Determine the (X, Y) coordinate at the center of the cell enclosing the given text.  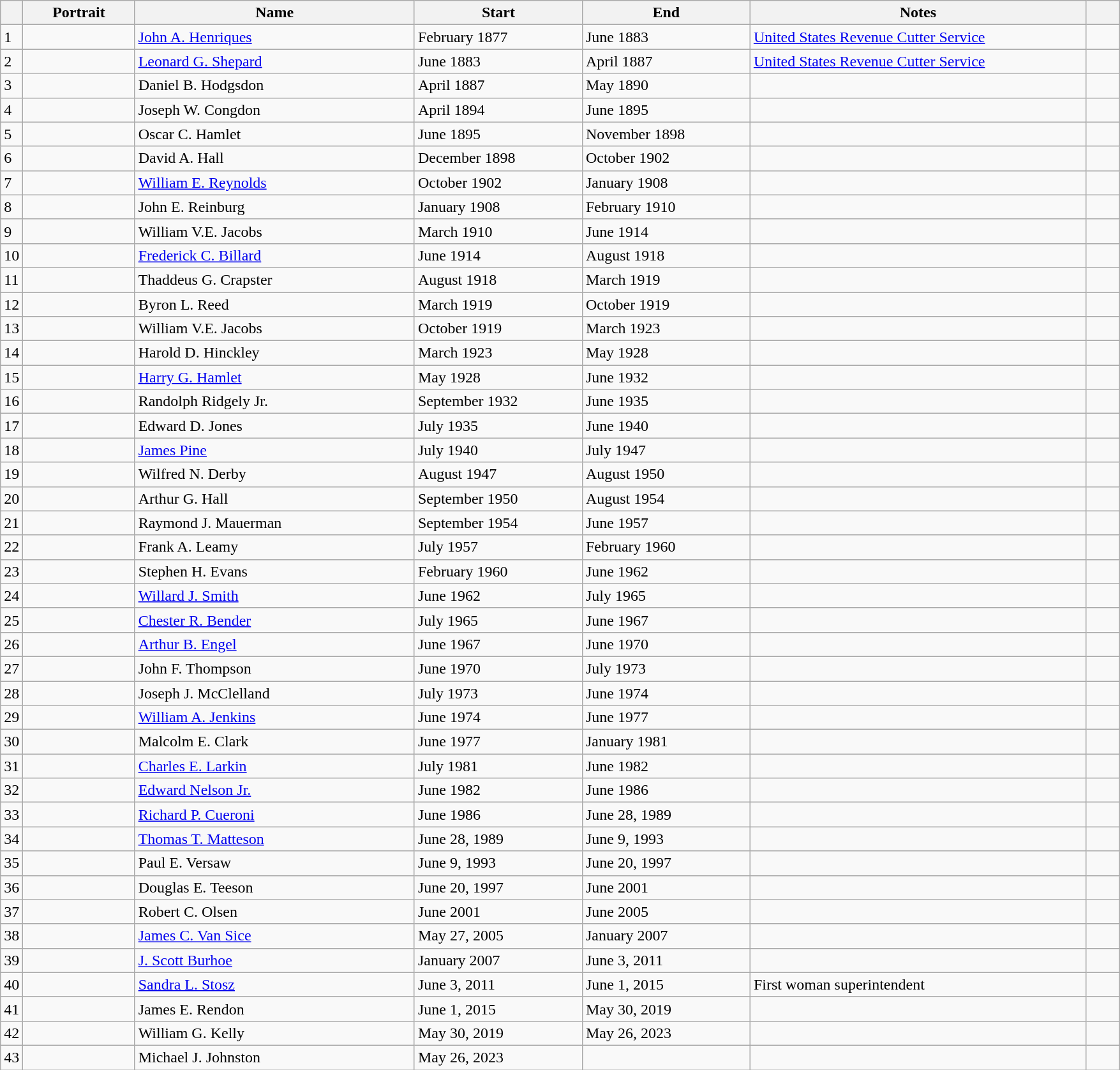
February 1877 (498, 37)
Notes (918, 13)
Portrait (79, 13)
Thaddeus G. Crapster (274, 280)
1 (11, 37)
Byron L. Reed (274, 305)
28 (11, 693)
February 1910 (666, 207)
Frederick C. Billard (274, 255)
Sandra L. Stosz (274, 984)
10 (11, 255)
August 1954 (666, 499)
11 (11, 280)
27 (11, 668)
March 1910 (498, 231)
31 (11, 766)
12 (11, 305)
September 1954 (498, 523)
July 1940 (498, 450)
Joseph W. Congdon (274, 110)
August 1950 (666, 474)
June 2005 (666, 912)
Daniel B. Hodgsdon (274, 86)
35 (11, 863)
William E. Reynolds (274, 183)
4 (11, 110)
23 (11, 571)
June 1935 (666, 402)
December 1898 (498, 158)
July 1935 (498, 426)
July 1981 (498, 766)
J. Scott Burhoe (274, 960)
5 (11, 134)
43 (11, 1057)
Oscar C. Hamlet (274, 134)
Douglas E. Teeson (274, 887)
30 (11, 742)
39 (11, 960)
6 (11, 158)
William A. Jenkins (274, 718)
July 1957 (498, 547)
Leonard G. Shepard (274, 61)
June 1940 (666, 426)
Willard J. Smith (274, 596)
Edward Nelson Jr. (274, 790)
William G. Kelly (274, 1033)
21 (11, 523)
May 27, 2005 (498, 936)
Randolph Ridgely Jr. (274, 402)
2 (11, 61)
Edward D. Jones (274, 426)
17 (11, 426)
September 1950 (498, 499)
Robert C. Olsen (274, 912)
Thomas T. Matteson (274, 839)
15 (11, 377)
Charles E. Larkin (274, 766)
Joseph J. McClelland (274, 693)
End (666, 13)
37 (11, 912)
3 (11, 86)
Richard P. Cueroni (274, 815)
Wilfred N. Derby (274, 474)
May 1890 (666, 86)
Stephen H. Evans (274, 571)
John E. Reinburg (274, 207)
Michael J. Johnston (274, 1057)
January 1981 (666, 742)
David A. Hall (274, 158)
First woman superintendent (918, 984)
November 1898 (666, 134)
John A. Henriques (274, 37)
24 (11, 596)
29 (11, 718)
September 1932 (498, 402)
April 1894 (498, 110)
20 (11, 499)
August 1947 (498, 474)
19 (11, 474)
Harry G. Hamlet (274, 377)
John F. Thompson (274, 668)
Name (274, 13)
Chester R. Bender (274, 620)
26 (11, 644)
James Pine (274, 450)
9 (11, 231)
8 (11, 207)
36 (11, 887)
James E. Rendon (274, 1009)
July 1947 (666, 450)
Start (498, 13)
22 (11, 547)
June 1932 (666, 377)
Malcolm E. Clark (274, 742)
7 (11, 183)
42 (11, 1033)
41 (11, 1009)
Harold D. Hinckley (274, 353)
James C. Van Sice (274, 936)
Paul E. Versaw (274, 863)
33 (11, 815)
Arthur B. Engel (274, 644)
18 (11, 450)
25 (11, 620)
32 (11, 790)
16 (11, 402)
13 (11, 329)
38 (11, 936)
June 1957 (666, 523)
40 (11, 984)
Frank A. Leamy (274, 547)
Arthur G. Hall (274, 499)
14 (11, 353)
Raymond J. Mauerman (274, 523)
34 (11, 839)
